Identify which cell holds the provided text, then report its [x, y] central coordinate. 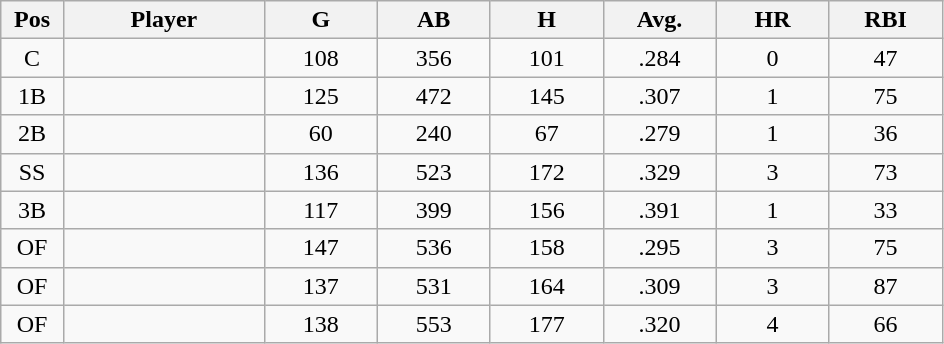
177 [546, 324]
C [32, 58]
Avg. [660, 20]
156 [546, 210]
536 [434, 248]
RBI [886, 20]
.284 [660, 58]
87 [886, 286]
60 [320, 134]
172 [546, 172]
.279 [660, 134]
AB [434, 20]
117 [320, 210]
SS [32, 172]
138 [320, 324]
0 [772, 58]
3B [32, 210]
101 [546, 58]
G [320, 20]
240 [434, 134]
47 [886, 58]
33 [886, 210]
523 [434, 172]
164 [546, 286]
125 [320, 96]
136 [320, 172]
137 [320, 286]
145 [546, 96]
Pos [32, 20]
36 [886, 134]
472 [434, 96]
2B [32, 134]
158 [546, 248]
.391 [660, 210]
.295 [660, 248]
4 [772, 324]
399 [434, 210]
.329 [660, 172]
356 [434, 58]
531 [434, 286]
H [546, 20]
HR [772, 20]
553 [434, 324]
.309 [660, 286]
73 [886, 172]
1B [32, 96]
67 [546, 134]
108 [320, 58]
.307 [660, 96]
.320 [660, 324]
66 [886, 324]
147 [320, 248]
Player [164, 20]
